Search for the cell housing the specified text and yield its [X, Y] center coordinate. 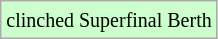
clinched Superfinal Berth [109, 20]
